Detect which cell encompasses the target text, then output its (x, y) center coordinate. 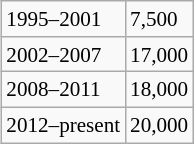
2012–present (63, 124)
2008–2011 (63, 90)
18,000 (159, 90)
20,000 (159, 124)
17,000 (159, 54)
7,500 (159, 18)
2002–2007 (63, 54)
1995–2001 (63, 18)
